Locate the cell with the specified text and output its (X, Y) center coordinate. 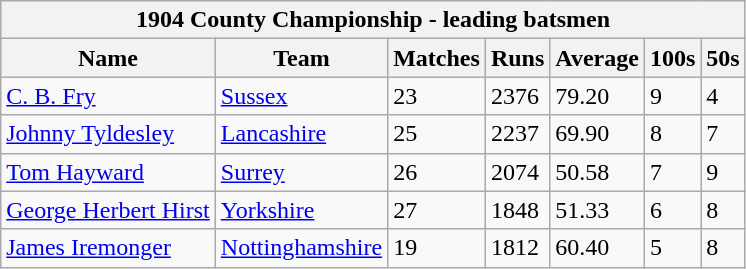
James Iremonger (108, 248)
Matches (437, 58)
Name (108, 58)
60.40 (598, 248)
2237 (517, 134)
25 (437, 134)
Tom Hayward (108, 172)
Johnny Tyldesley (108, 134)
Yorkshire (301, 210)
1848 (517, 210)
Team (301, 58)
Nottinghamshire (301, 248)
Lancashire (301, 134)
C. B. Fry (108, 96)
19 (437, 248)
51.33 (598, 210)
23 (437, 96)
6 (672, 210)
5 (672, 248)
26 (437, 172)
Runs (517, 58)
1812 (517, 248)
Average (598, 58)
27 (437, 210)
50s (723, 58)
Sussex (301, 96)
4 (723, 96)
100s (672, 58)
1904 County Championship - leading batsmen (373, 20)
Surrey (301, 172)
79.20 (598, 96)
2074 (517, 172)
69.90 (598, 134)
50.58 (598, 172)
2376 (517, 96)
George Herbert Hirst (108, 210)
